Identify which cell holds the provided text, then report its [X, Y] central coordinate. 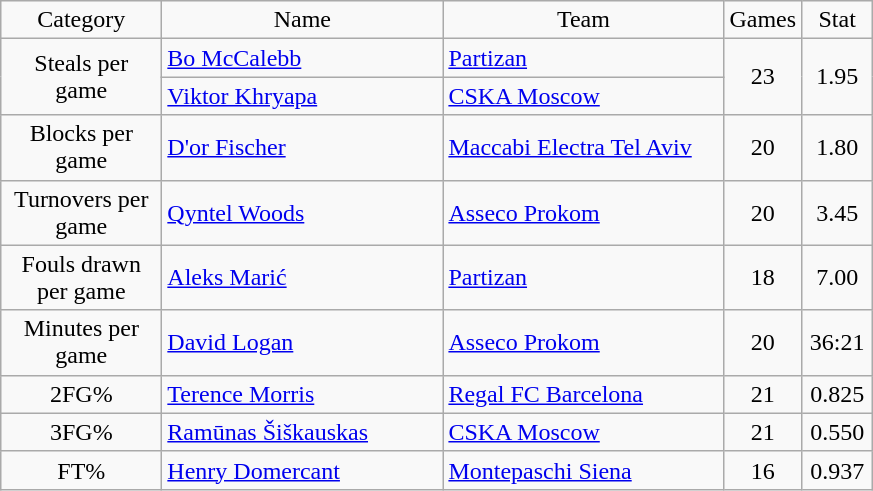
16 [763, 470]
36:21 [838, 342]
Steals per game [82, 77]
FT% [82, 470]
Fouls drawn per game [82, 278]
D'or Fischer [302, 148]
Aleks Marić [302, 278]
Henry Domercant [302, 470]
Name [302, 20]
Regal FC Barcelona [584, 394]
Bo McCalebb [302, 58]
Viktor Khryapa [302, 96]
Stat [838, 20]
Team [584, 20]
3FG% [82, 432]
Games [763, 20]
2FG% [82, 394]
Turnovers per game [82, 212]
Qyntel Woods [302, 212]
0.825 [838, 394]
David Logan [302, 342]
Montepaschi Siena [584, 470]
18 [763, 278]
1.80 [838, 148]
23 [763, 77]
1.95 [838, 77]
Minutes per game [82, 342]
0.937 [838, 470]
Blocks per game [82, 148]
0.550 [838, 432]
Terence Morris [302, 394]
Category [82, 20]
Maccabi Electra Tel Aviv [584, 148]
Ramūnas Šiškauskas [302, 432]
3.45 [838, 212]
7.00 [838, 278]
